Pinpoint the cell where the given text exists, returning its (X, Y) midpoint coordinate. 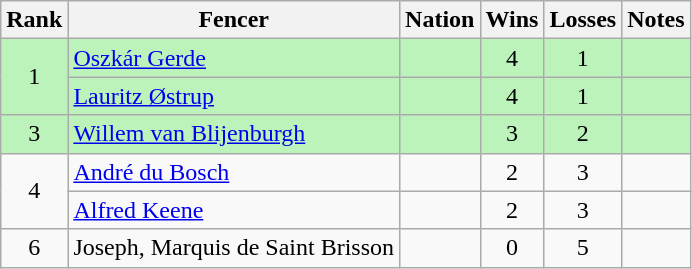
Alfred Keene (234, 210)
5 (583, 248)
Fencer (234, 20)
Oszkár Gerde (234, 58)
Lauritz Østrup (234, 96)
André du Bosch (234, 172)
Wins (512, 20)
0 (512, 248)
Losses (583, 20)
6 (34, 248)
Joseph, Marquis de Saint Brisson (234, 248)
Rank (34, 20)
Willem van Blijenburgh (234, 134)
Nation (440, 20)
Notes (656, 20)
